Return the [x, y] coordinate for the center point of the cell that contains the specified text.  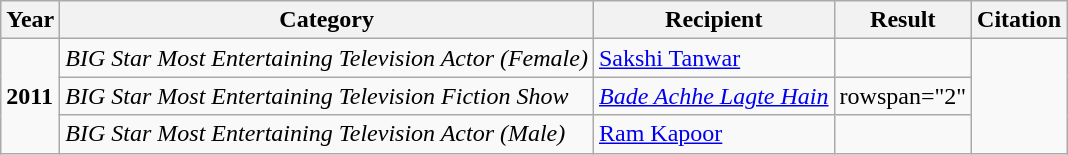
Recipient [714, 20]
Bade Achhe Lagte Hain [714, 96]
BIG Star Most Entertaining Television Actor (Male) [327, 134]
BIG Star Most Entertaining Television Fiction Show [327, 96]
rowspan="2" [903, 96]
Category [327, 20]
Citation [1020, 20]
BIG Star Most Entertaining Television Actor (Female) [327, 58]
2011 [30, 96]
Sakshi Tanwar [714, 58]
Year [30, 20]
Ram Kapoor [714, 134]
Result [903, 20]
